Locate the cell with the specified text and output its [X, Y] center coordinate. 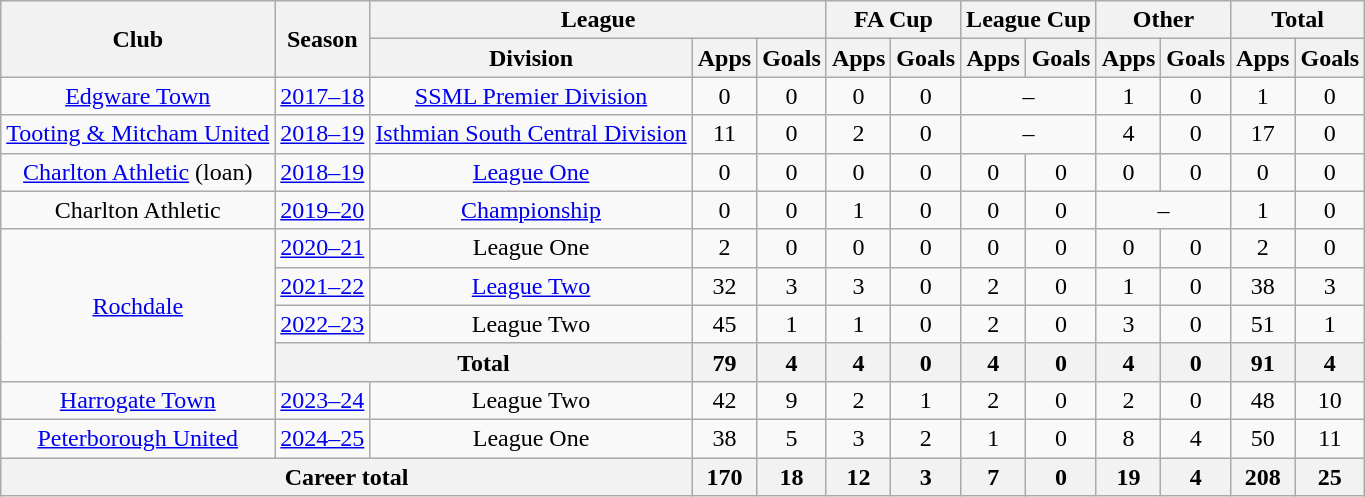
Charlton Athletic [138, 210]
Harrogate Town [138, 400]
Tooting & Mitcham United [138, 134]
18 [792, 477]
208 [1263, 477]
2023–24 [322, 400]
51 [1263, 324]
7 [994, 477]
Charlton Athletic (loan) [138, 172]
SSML Premier Division [531, 96]
32 [724, 286]
42 [724, 400]
2021–22 [322, 286]
12 [858, 477]
91 [1263, 362]
5 [792, 438]
50 [1263, 438]
2020–21 [322, 248]
10 [1330, 400]
2024–25 [322, 438]
8 [1128, 438]
170 [724, 477]
2017–18 [322, 96]
Peterborough United [138, 438]
2019–20 [322, 210]
Championship [531, 210]
79 [724, 362]
17 [1263, 134]
Edgware Town [138, 96]
League [598, 20]
19 [1128, 477]
Isthmian South Central Division [531, 134]
Club [138, 39]
25 [1330, 477]
48 [1263, 400]
9 [792, 400]
Other [1163, 20]
FA Cup [893, 20]
2022–23 [322, 324]
League Cup [1029, 20]
Season [322, 39]
Division [531, 58]
Rochdale [138, 305]
Career total [346, 477]
45 [724, 324]
